Output the (X, Y) coordinate of the center of the cell containing the given text.  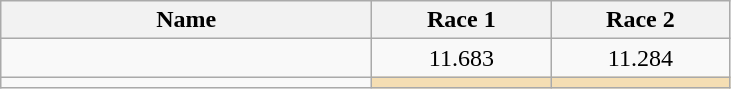
11.284 (640, 58)
11.683 (462, 58)
Name (186, 20)
Race 2 (640, 20)
Race 1 (462, 20)
